Capture the cell that displays the provided text and extract its [x, y] central coordinate. 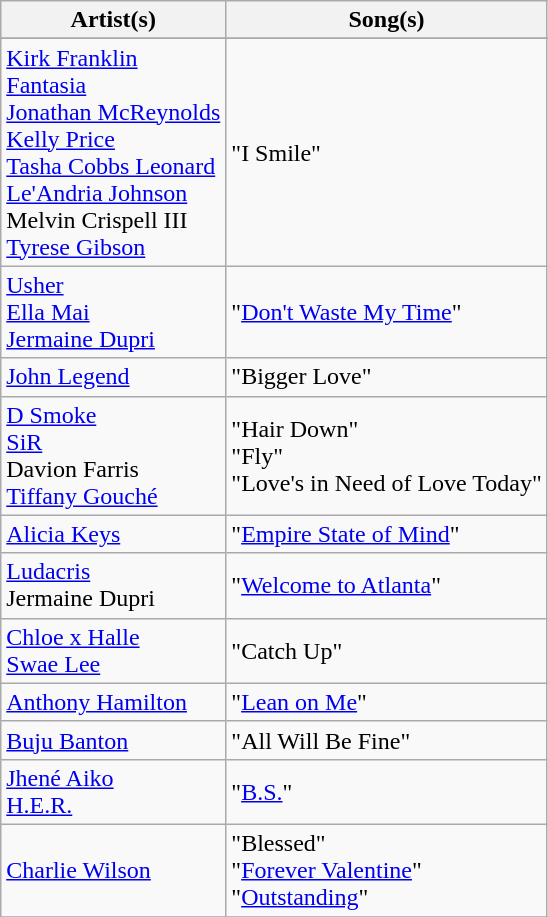
"Empire State of Mind" [386, 534]
"B.S." [386, 792]
"Bigger Love" [386, 377]
John Legend [114, 377]
D SmokeSiRDavion FarrisTiffany Gouché [114, 456]
Buju Banton [114, 740]
Kirk FranklinFantasiaJonathan McReynoldsKelly PriceTasha Cobbs LeonardLe'Andria JohnsonMelvin Crispell IIITyrese Gibson [114, 152]
Charlie Wilson [114, 870]
UsherElla MaiJermaine Dupri [114, 312]
Jhené AikoH.E.R. [114, 792]
"Catch Up" [386, 650]
"Lean on Me" [386, 702]
"Blessed""Forever Valentine""Outstanding" [386, 870]
Alicia Keys [114, 534]
Anthony Hamilton [114, 702]
"Welcome to Atlanta" [386, 586]
"Hair Down""Fly""Love's in Need of Love Today" [386, 456]
Artist(s) [114, 20]
Chloe x HalleSwae Lee [114, 650]
"I Smile" [386, 152]
"Don't Waste My Time" [386, 312]
Song(s) [386, 20]
LudacrisJermaine Dupri [114, 586]
"All Will Be Fine" [386, 740]
